Capture the cell that displays the provided text and extract its [X, Y] central coordinate. 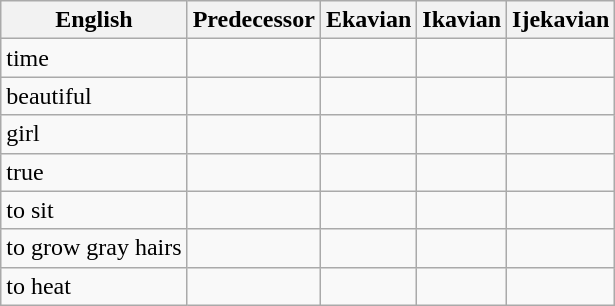
Ikavian [462, 20]
girl [94, 134]
Ekavian [368, 20]
Predecessor [254, 20]
to heat [94, 286]
beautiful [94, 96]
English [94, 20]
to sit [94, 210]
time [94, 58]
to grow gray hairs [94, 248]
true [94, 172]
Ijekavian [561, 20]
